Output the [x, y] coordinate of the center of the cell containing the given text.  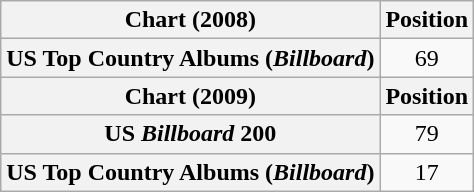
79 [427, 134]
Chart (2008) [190, 20]
69 [427, 58]
US Billboard 200 [190, 134]
Chart (2009) [190, 96]
17 [427, 172]
